For the text-containing cell, return its midpoint in (x, y) coordinate format. 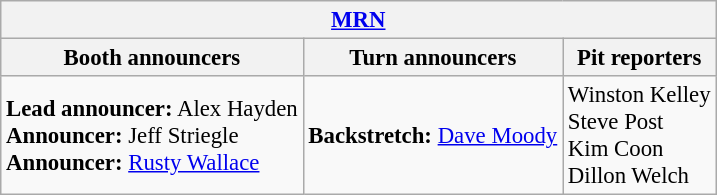
Backstretch: Dave Moody (432, 136)
MRN (358, 20)
Winston KelleySteve PostKim CoonDillon Welch (640, 136)
Lead announcer: Alex HaydenAnnouncer: Jeff StriegleAnnouncer: Rusty Wallace (152, 136)
Turn announcers (432, 58)
Booth announcers (152, 58)
Pit reporters (640, 58)
